Extract the [X, Y] coordinate from the center of the cell holding the provided text.  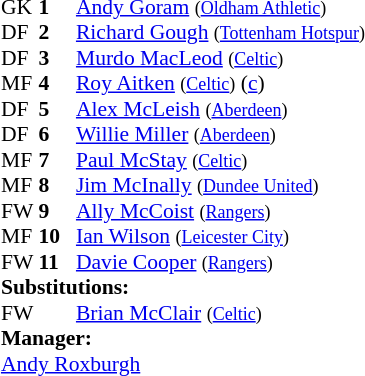
Alex McLeish (Aberdeen) [220, 109]
Roy Aitken (Celtic) (c) [220, 83]
Paul McStay (Celtic) [220, 160]
7 [57, 160]
6 [57, 135]
Brian McClair (Celtic) [220, 313]
5 [57, 109]
Willie Miller (Aberdeen) [220, 135]
Ian Wilson (Leicester City) [220, 237]
Manager: [183, 339]
Ally McCoist (Rangers) [220, 211]
3 [57, 58]
Substitutions: [183, 287]
Richard Gough (Tottenham Hotspur) [220, 33]
2 [57, 33]
Davie Cooper (Rangers) [220, 262]
9 [57, 211]
Murdo MacLeod (Celtic) [220, 58]
8 [57, 185]
Jim McInally (Dundee United) [220, 185]
10 [57, 237]
11 [57, 262]
4 [57, 83]
